Provide the [x, y] coordinate of the cell's center where the given text is located.  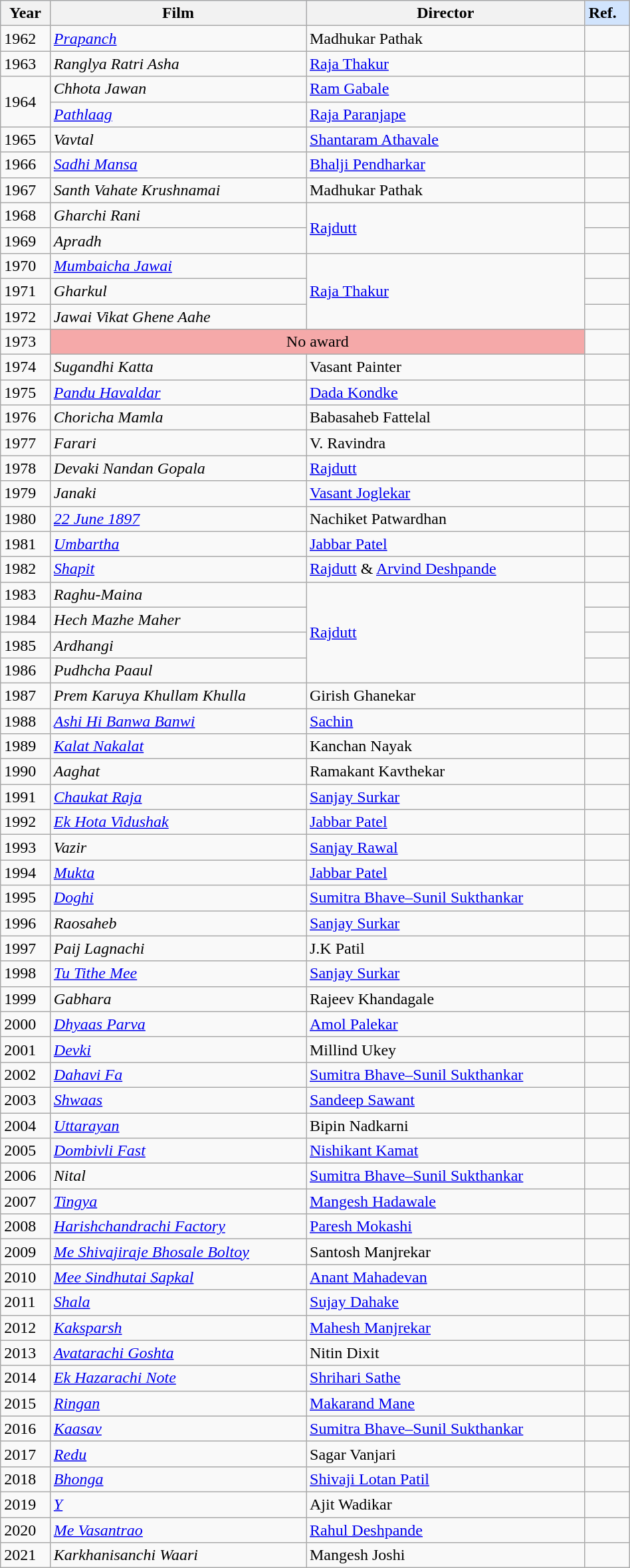
2011 [25, 1302]
V. Ravindra [445, 443]
Mee Sindhutai Sapkal [178, 1277]
Ashi Hi Banwa Banwi [178, 721]
Ref. [607, 13]
Pathlaag [178, 114]
Nishikant Kamat [445, 1151]
Ramakant Kavthekar [445, 772]
1975 [25, 392]
Gharkul [178, 291]
22 June 1897 [178, 519]
Sandeep Sawant [445, 1100]
Shrihari Sathe [445, 1378]
1990 [25, 772]
Paresh Mokashi [445, 1227]
Tu Tithe Mee [178, 974]
Ringan [178, 1403]
Me Shivajiraje Bhosale Boltoy [178, 1252]
Rahul Deshpande [445, 1529]
Gabhara [178, 999]
Bipin Nadkarni [445, 1126]
Dada Kondke [445, 392]
Paij Lagnachi [178, 948]
Dombivli Fast [178, 1151]
1988 [25, 721]
Kaasav [178, 1429]
2006 [25, 1176]
Sadhi Mansa [178, 165]
Ek Hota Vidushak [178, 822]
Bhalji Pendharkar [445, 165]
1994 [25, 873]
2007 [25, 1201]
Sujay Dahake [445, 1302]
1962 [25, 39]
Me Vasantrao [178, 1529]
Janaki [178, 493]
Choricha Mamla [178, 418]
2005 [25, 1151]
Ranglya Ratri Asha [178, 64]
Devaki Nandan Gopala [178, 468]
2020 [25, 1529]
Santosh Manjrekar [445, 1252]
Sugandhi Katta [178, 367]
Prapanch [178, 39]
1989 [25, 746]
Shivaji Lotan Patil [445, 1479]
Makarand Mane [445, 1403]
1981 [25, 544]
Nitin Dixit [445, 1353]
Sachin [445, 721]
Shantaram Athavale [445, 139]
Rajdutt & Arvind Deshpande [445, 569]
1986 [25, 670]
Harishchandrachi Factory [178, 1227]
Dhyaas Parva [178, 1024]
Mangesh Hadawale [445, 1201]
1969 [25, 240]
Rajeev Khandagale [445, 999]
Redu [178, 1454]
1997 [25, 948]
Sagar Vanjari [445, 1454]
1991 [25, 797]
Anant Mahadevan [445, 1277]
2008 [25, 1227]
Uttarayan [178, 1126]
2004 [25, 1126]
Avatarachi Goshta [178, 1353]
Raosaheb [178, 923]
Umbartha [178, 544]
Ajit Wadikar [445, 1504]
1964 [25, 102]
Farari [178, 443]
Kalat Nakalat [178, 746]
Vasant Painter [445, 367]
Nital [178, 1176]
1966 [25, 165]
2002 [25, 1075]
2003 [25, 1100]
Raja Paranjape [445, 114]
2010 [25, 1277]
Dahavi Fa [178, 1075]
1974 [25, 367]
Prem Karuya Khullam Khulla [178, 695]
Shala [178, 1302]
Raghu-Maina [178, 594]
Mukta [178, 873]
2013 [25, 1353]
Mumbaicha Jawai [178, 266]
Millind Ukey [445, 1049]
1996 [25, 923]
Aaghat [178, 772]
1980 [25, 519]
Chaukat Raja [178, 797]
1973 [25, 342]
Apradh [178, 240]
1999 [25, 999]
1977 [25, 443]
Mahesh Manjrekar [445, 1328]
2018 [25, 1479]
Sanjay Rawal [445, 847]
Vasant Joglekar [445, 493]
Ek Hazarachi Note [178, 1378]
Mangesh Joshi [445, 1555]
2014 [25, 1378]
Year [25, 13]
Bhonga [178, 1479]
2009 [25, 1252]
2012 [25, 1328]
Film [178, 13]
Kanchan Nayak [445, 746]
1970 [25, 266]
1995 [25, 898]
Kaksparsh [178, 1328]
Gharchi Rani [178, 215]
Ardhangi [178, 645]
1982 [25, 569]
Pudhcha Paaul [178, 670]
Shwaas [178, 1100]
1987 [25, 695]
Babasaheb Fattelal [445, 418]
1967 [25, 190]
2021 [25, 1555]
1993 [25, 847]
Vazir [178, 847]
1965 [25, 139]
Pandu Havaldar [178, 392]
1978 [25, 468]
1983 [25, 594]
1976 [25, 418]
Karkhanisanchi Waari [178, 1555]
Amol Palekar [445, 1024]
1984 [25, 620]
Ram Gabale [445, 89]
1972 [25, 317]
Tingya [178, 1201]
No award [318, 342]
1985 [25, 645]
Nachiket Patwardhan [445, 519]
J.K Patil [445, 948]
1998 [25, 974]
1963 [25, 64]
Chhota Jawan [178, 89]
2019 [25, 1504]
2017 [25, 1454]
2016 [25, 1429]
2000 [25, 1024]
2015 [25, 1403]
1979 [25, 493]
1992 [25, 822]
Shapit [178, 569]
Vavtal [178, 139]
Girish Ghanekar [445, 695]
Hech Mazhe Maher [178, 620]
Doghi [178, 898]
Devki [178, 1049]
Jawai Vikat Ghene Aahe [178, 317]
1971 [25, 291]
2001 [25, 1049]
1968 [25, 215]
Y [178, 1504]
Director [445, 13]
Santh Vahate Krushnamai [178, 190]
